Search for the cell housing the specified text and yield its [X, Y] center coordinate. 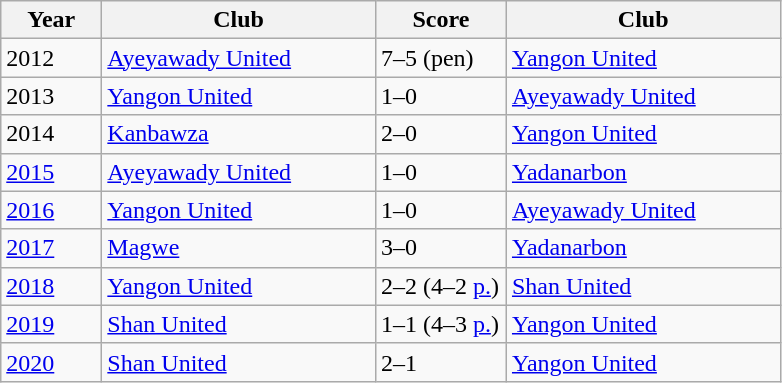
3–0 [440, 248]
2020 [52, 362]
2–0 [440, 134]
2013 [52, 96]
2017 [52, 248]
1–1 (4–3 p.) [440, 324]
2–2 (4–2 p.) [440, 286]
Score [440, 20]
Kanbawza [239, 134]
2–1 [440, 362]
2015 [52, 172]
2012 [52, 58]
7–5 (pen) [440, 58]
2018 [52, 286]
Year [52, 20]
2016 [52, 210]
Magwe [239, 248]
2019 [52, 324]
2014 [52, 134]
